Identify which cell holds the provided text, then report its [X, Y] central coordinate. 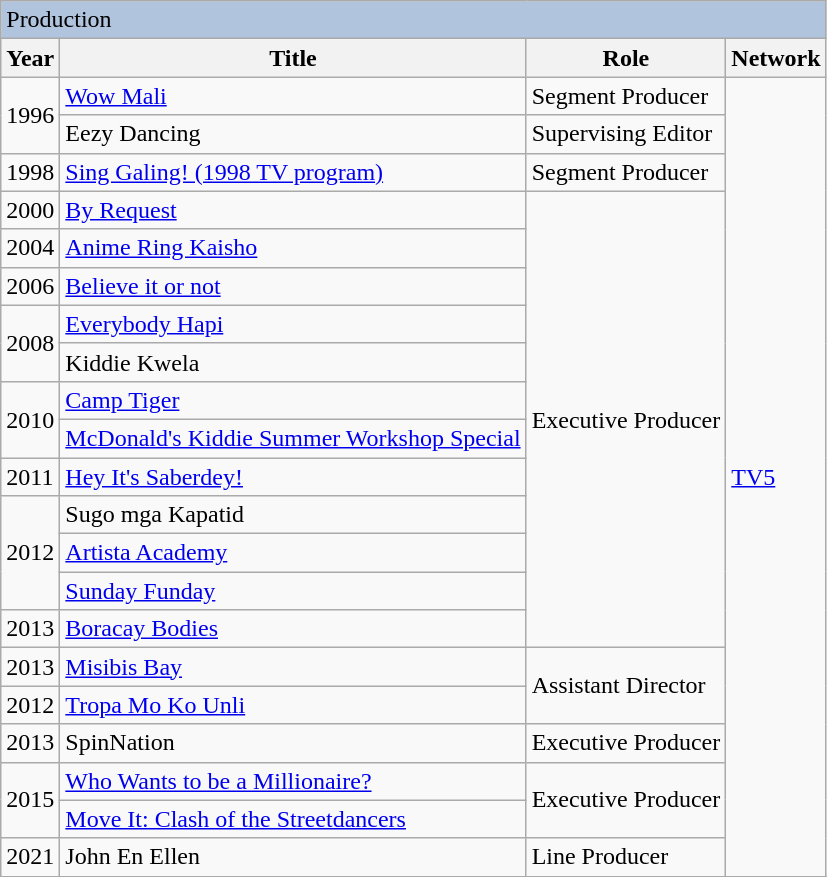
Kiddie Kwela [293, 362]
2015 [30, 800]
2004 [30, 248]
John En Ellen [293, 857]
TV5 [776, 476]
2008 [30, 343]
Hey It's Saberdey! [293, 477]
Believe it or not [293, 286]
Sugo mga Kapatid [293, 515]
Eezy Dancing [293, 134]
2010 [30, 419]
Everybody Hapi [293, 324]
SpinNation [293, 743]
2000 [30, 210]
2006 [30, 286]
2011 [30, 477]
Role [626, 58]
2021 [30, 857]
Assistant Director [626, 686]
Supervising Editor [626, 134]
Title [293, 58]
Tropa Mo Ko Unli [293, 705]
Move It: Clash of the Streetdancers [293, 819]
1996 [30, 115]
Sing Galing! (1998 TV program) [293, 172]
Wow Mali [293, 96]
Year [30, 58]
Boracay Bodies [293, 629]
Production [414, 20]
McDonald's Kiddie Summer Workshop Special [293, 438]
Artista Academy [293, 553]
1998 [30, 172]
Camp Tiger [293, 400]
Misibis Bay [293, 667]
Network [776, 58]
Line Producer [626, 857]
Who Wants to be a Millionaire? [293, 781]
Anime Ring Kaisho [293, 248]
Sunday Funday [293, 591]
By Request [293, 210]
